Find where the given text appears and provide that cell's center as [x, y] coordinate. 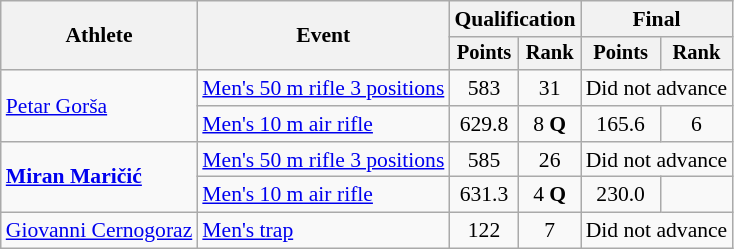
Men's trap [323, 231]
31 [550, 88]
4 Q [550, 195]
165.6 [621, 124]
26 [550, 160]
Final [657, 19]
8 Q [550, 124]
122 [484, 231]
7 [550, 231]
Event [323, 36]
585 [484, 160]
Petar Gorša [100, 106]
Qualification [514, 19]
631.3 [484, 195]
Athlete [100, 36]
Miran Maričić [100, 178]
629.8 [484, 124]
583 [484, 88]
6 [697, 124]
Giovanni Cernogoraz [100, 231]
230.0 [621, 195]
